Identify which cell holds the provided text, then report its (X, Y) central coordinate. 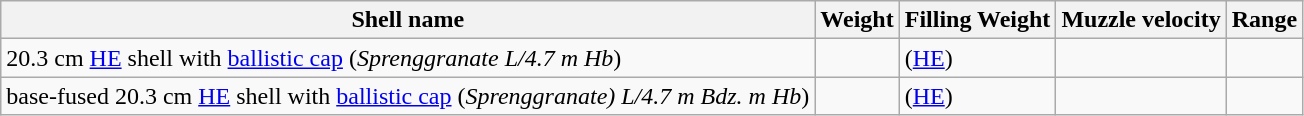
base-fused 20.3 cm HE shell with ballistic cap (Sprenggranate) L/4.7 m Bdz. m Hb) (408, 96)
Shell name (408, 20)
Filling Weight (978, 20)
Weight (857, 20)
20.3 cm HE shell with ballistic cap (Sprenggranate L/4.7 m Hb) (408, 58)
Muzzle velocity (1141, 20)
Range (1264, 20)
